Output the (x, y) coordinate of the center of the cell containing the given text.  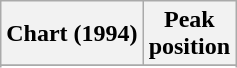
Peakposition (189, 34)
Chart (1994) (72, 34)
